Scan for the cell matching the given text and deliver its (X, Y) coordinate at center. 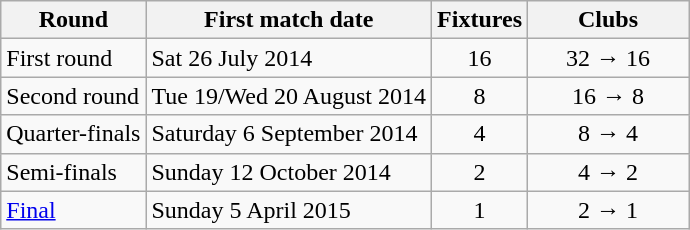
Clubs (608, 20)
First match date (289, 20)
16 → 8 (608, 96)
Saturday 6 September 2014 (289, 134)
4 (480, 134)
Sat 26 July 2014 (289, 58)
Semi-finals (74, 172)
First round (74, 58)
Sunday 5 April 2015 (289, 210)
Tue 19/Wed 20 August 2014 (289, 96)
2 (480, 172)
Quarter-finals (74, 134)
8 (480, 96)
4 → 2 (608, 172)
1 (480, 210)
Round (74, 20)
8 → 4 (608, 134)
Final (74, 210)
Second round (74, 96)
16 (480, 58)
Sunday 12 October 2014 (289, 172)
32 → 16 (608, 58)
Fixtures (480, 20)
2 → 1 (608, 210)
